Return the (X, Y) coordinate for the center point of the cell that contains the specified text.  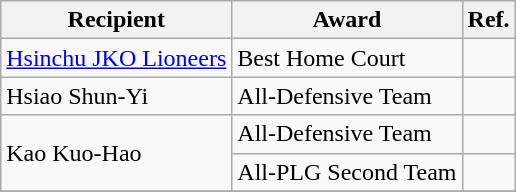
Kao Kuo-Hao (116, 153)
Hsinchu JKO Lioneers (116, 58)
Hsiao Shun-Yi (116, 96)
All-PLG Second Team (347, 172)
Best Home Court (347, 58)
Recipient (116, 20)
Ref. (488, 20)
Award (347, 20)
